Find where the given text appears and provide that cell's center as [X, Y] coordinate. 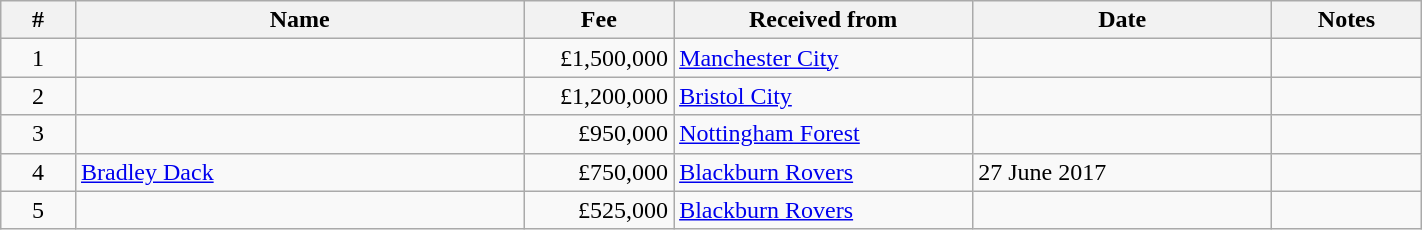
Received from [824, 20]
£950,000 [599, 134]
3 [38, 134]
Bristol City [824, 96]
Nottingham Forest [824, 134]
Notes [1347, 20]
Name [300, 20]
Manchester City [824, 58]
# [38, 20]
£525,000 [599, 210]
Bradley Dack [300, 172]
Date [1122, 20]
4 [38, 172]
£1,200,000 [599, 96]
Fee [599, 20]
1 [38, 58]
£1,500,000 [599, 58]
5 [38, 210]
£750,000 [599, 172]
2 [38, 96]
27 June 2017 [1122, 172]
